Locate the cell with the specified text and output its [x, y] center coordinate. 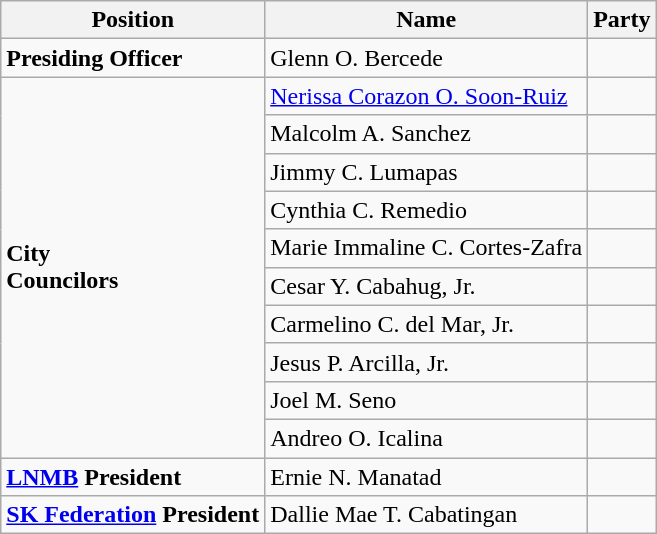
Cesar Y. Cabahug, Jr. [426, 286]
Joel M. Seno [426, 400]
Andreo O. Icalina [426, 438]
Name [426, 20]
Cynthia C. Remedio [426, 210]
LNMB President [133, 477]
Carmelino C. del Mar, Jr. [426, 324]
Jimmy C. Lumapas [426, 172]
Party [622, 20]
Malcolm A. Sanchez [426, 134]
Presiding Officer [133, 58]
Dallie Mae T. Cabatingan [426, 515]
Position [133, 20]
SK Federation President [133, 515]
Marie Immaline C. Cortes-Zafra [426, 248]
Nerissa Corazon O. Soon-Ruiz [426, 96]
Glenn O. Bercede [426, 58]
CityCouncilors [133, 268]
Jesus P. Arcilla, Jr. [426, 362]
Ernie N. Manatad [426, 477]
